Search for the cell housing the specified text and yield its [X, Y] center coordinate. 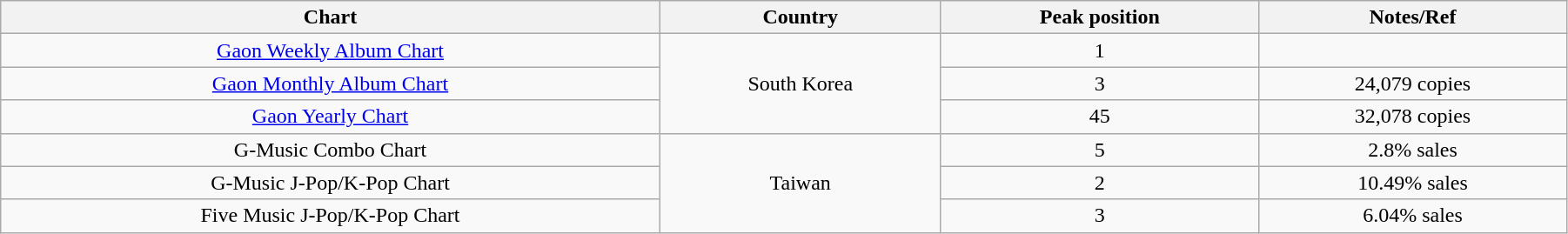
South Korea [801, 84]
Five Music J-Pop/K-Pop Chart [331, 216]
45 [1100, 117]
G-Music Combo Chart [331, 150]
2 [1100, 183]
1 [1100, 50]
24,079 copies [1413, 84]
Taiwan [801, 183]
G-Music J-Pop/K-Pop Chart [331, 183]
6.04% sales [1413, 216]
Chart [331, 17]
Peak position [1100, 17]
2.8% sales [1413, 150]
Gaon Weekly Album Chart [331, 50]
Country [801, 17]
Gaon Yearly Chart [331, 117]
32,078 copies [1413, 117]
Gaon Monthly Album Chart [331, 84]
Notes/Ref [1413, 17]
5 [1100, 150]
10.49% sales [1413, 183]
